Provide the [X, Y] coordinate of the cell's center where the given text is located.  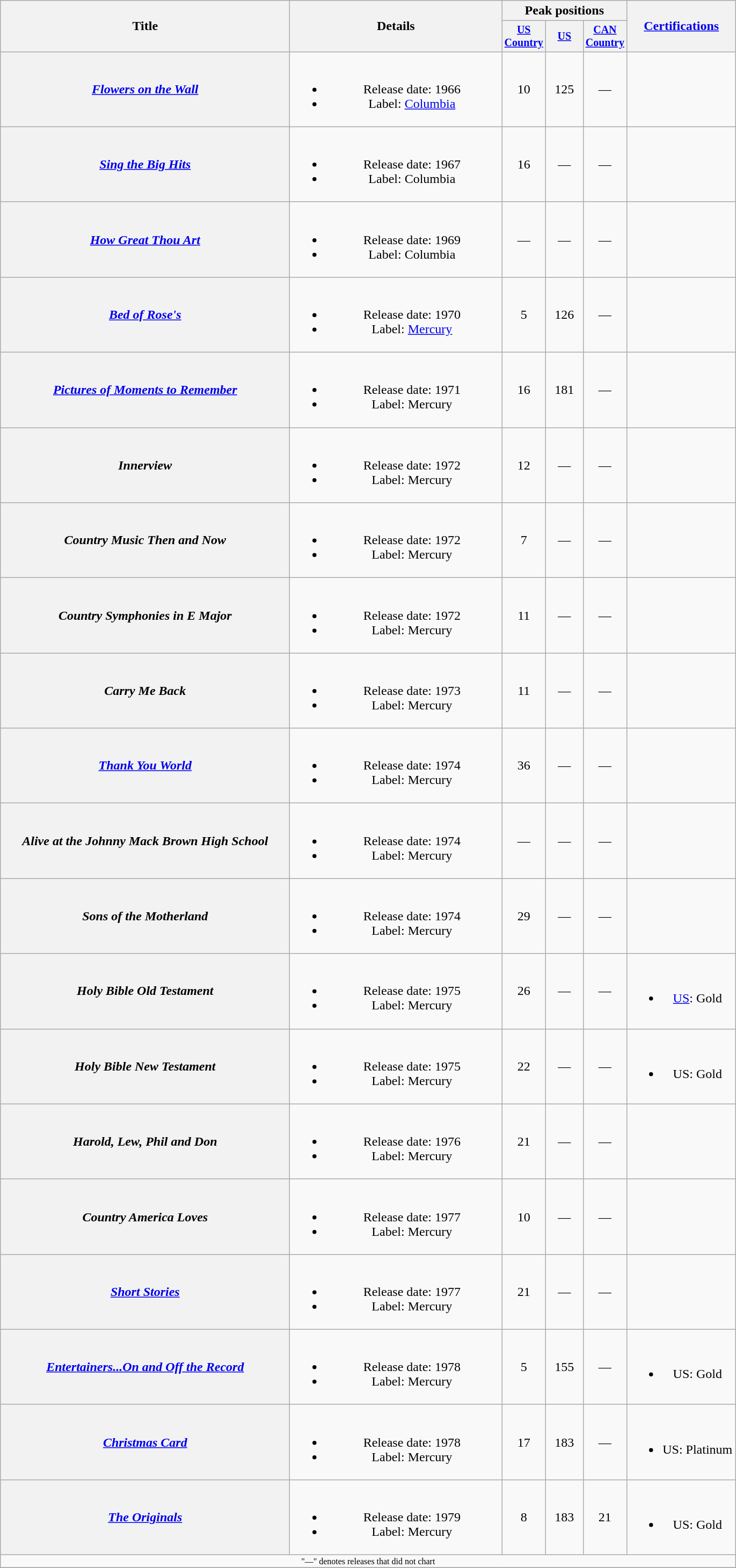
Bed of Rose's [145, 314]
"—" denotes releases that did not chart [368, 1562]
Certifications [682, 26]
US [565, 36]
22 [524, 1066]
US Country [524, 36]
12 [524, 465]
36 [524, 766]
Details [396, 26]
Thank You World [145, 766]
Holy Bible New Testament [145, 1066]
Release date: 1967Label: Columbia [396, 164]
Flowers on the Wall [145, 89]
125 [565, 89]
Holy Bible Old Testament [145, 991]
Release date: 1973Label: Mercury [396, 691]
155 [565, 1367]
Carry Me Back [145, 691]
Christmas Card [145, 1442]
Country Music Then and Now [145, 540]
Short Stories [145, 1292]
181 [565, 390]
Harold, Lew, Phil and Don [145, 1141]
Pictures of Moments to Remember [145, 390]
17 [524, 1442]
29 [524, 916]
Peak positions [565, 11]
Sons of the Motherland [145, 916]
Sing the Big Hits [145, 164]
126 [565, 314]
The Originals [145, 1517]
Title [145, 26]
Innerview [145, 465]
How Great Thou Art [145, 239]
Release date: 1979Label: Mercury [396, 1517]
7 [524, 540]
Release date: 1971Label: Mercury [396, 390]
26 [524, 991]
Entertainers...On and Off the Record [145, 1367]
Release date: 1976Label: Mercury [396, 1141]
Country America Loves [145, 1217]
8 [524, 1517]
Release date: 1969Label: Columbia [396, 239]
Release date: 1966Label: Columbia [396, 89]
Release date: 1970Label: Mercury [396, 314]
CAN Country [605, 36]
US: Platinum [682, 1442]
Alive at the Johnny Mack Brown High School [145, 841]
Country Symphonies in E Major [145, 616]
